Locate the cell with the specified text and output its (x, y) center coordinate. 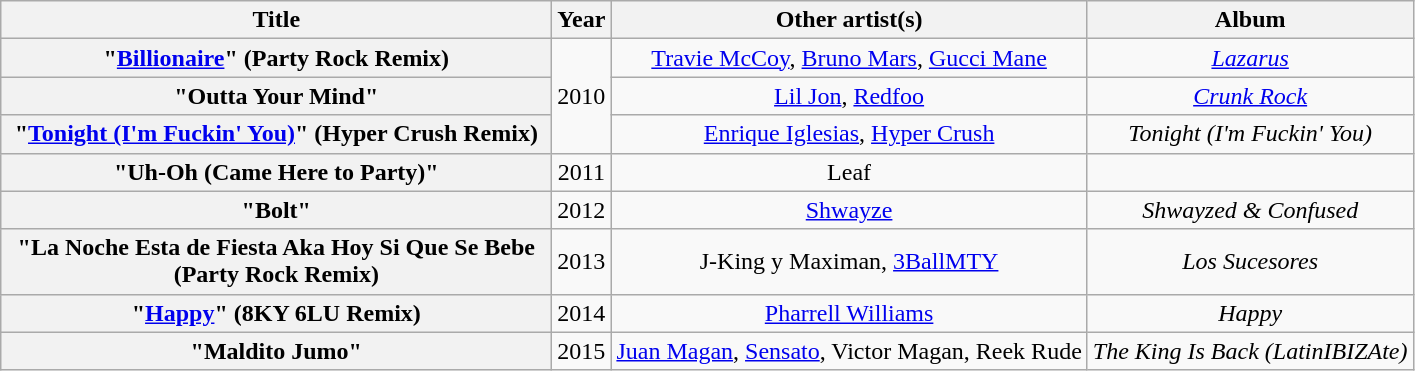
2014 (582, 313)
"Happy" (8KY 6LU Remix) (276, 313)
Pharrell Williams (849, 313)
The King Is Back (LatinIBIZAte) (1250, 351)
Year (582, 20)
Leaf (849, 172)
Lil Jon, Redfoo (849, 96)
"Billionaire" (Party Rock Remix) (276, 58)
"Outta Your Mind" (276, 96)
Album (1250, 20)
Juan Magan, Sensato, Victor Magan, Reek Rude (849, 351)
"Maldito Jumo" (276, 351)
Shwayzed & Confused (1250, 210)
Happy (1250, 313)
Enrique Iglesias, Hyper Crush (849, 134)
J-King y Maximan, 3BallMTY (849, 262)
Tonight (I'm Fuckin' You) (1250, 134)
Crunk Rock (1250, 96)
"La Noche Esta de Fiesta Aka Hoy Si Que Se Bebe (Party Rock Remix) (276, 262)
2012 (582, 210)
Travie McCoy, Bruno Mars, Gucci Mane (849, 58)
"Tonight (I'm Fuckin' You)" (Hyper Crush Remix) (276, 134)
"Uh-Oh (Came Here to Party)" (276, 172)
"Bolt" (276, 210)
2015 (582, 351)
2013 (582, 262)
2011 (582, 172)
Other artist(s) (849, 20)
Los Sucesores (1250, 262)
2010 (582, 96)
Shwayze (849, 210)
Lazarus (1250, 58)
Title (276, 20)
